Output the (X, Y) coordinate of the center of the cell containing the given text.  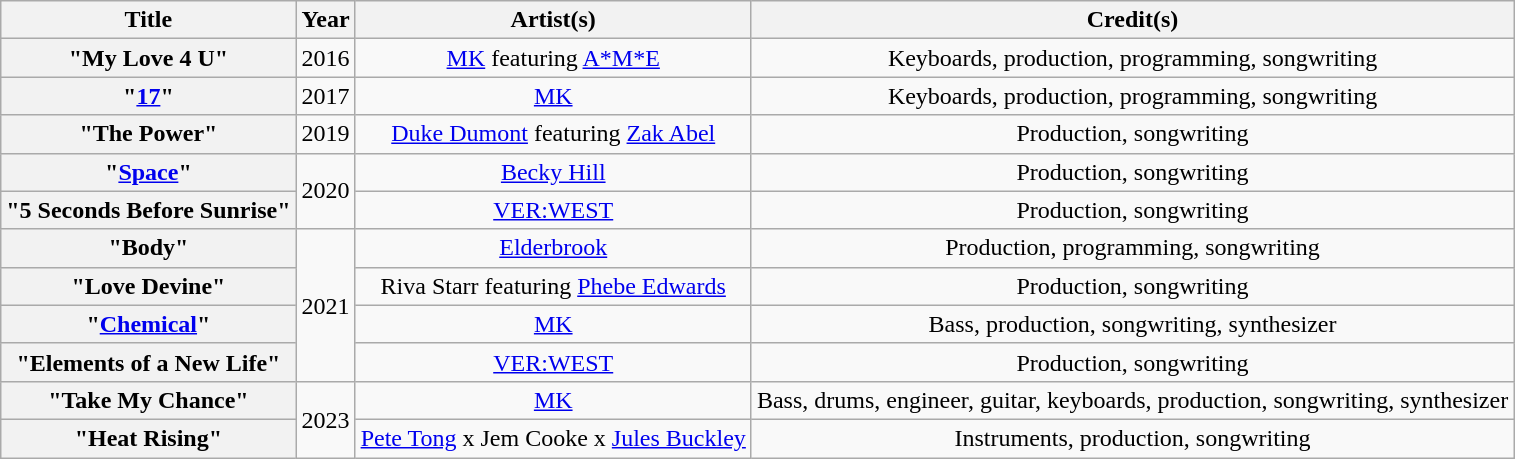
"Chemical" (148, 324)
Credit(s) (1132, 20)
2019 (326, 134)
2017 (326, 96)
Year (326, 20)
Production, programming, songwriting (1132, 248)
"The Power" (148, 134)
"My Love 4 U" (148, 58)
Bass, production, songwriting, synthesizer (1132, 324)
Duke Dumont featuring Zak Abel (553, 134)
MK featuring A*M*E (553, 58)
"Love Devine" (148, 286)
2020 (326, 191)
"Heat Rising" (148, 438)
"Elements of a New Life" (148, 362)
Artist(s) (553, 20)
Elderbrook (553, 248)
"Body" (148, 248)
2023 (326, 419)
Riva Starr featuring Phebe Edwards (553, 286)
Becky Hill (553, 172)
2021 (326, 305)
2016 (326, 58)
Title (148, 20)
"5 Seconds Before Sunrise" (148, 210)
Instruments, production, songwriting (1132, 438)
"Take My Chance" (148, 400)
"17" (148, 96)
Bass, drums, engineer, guitar, keyboards, production, songwriting, synthesizer (1132, 400)
Pete Tong x Jem Cooke x Jules Buckley (553, 438)
"Space" (148, 172)
